Search for the cell housing the specified text and yield its (x, y) center coordinate. 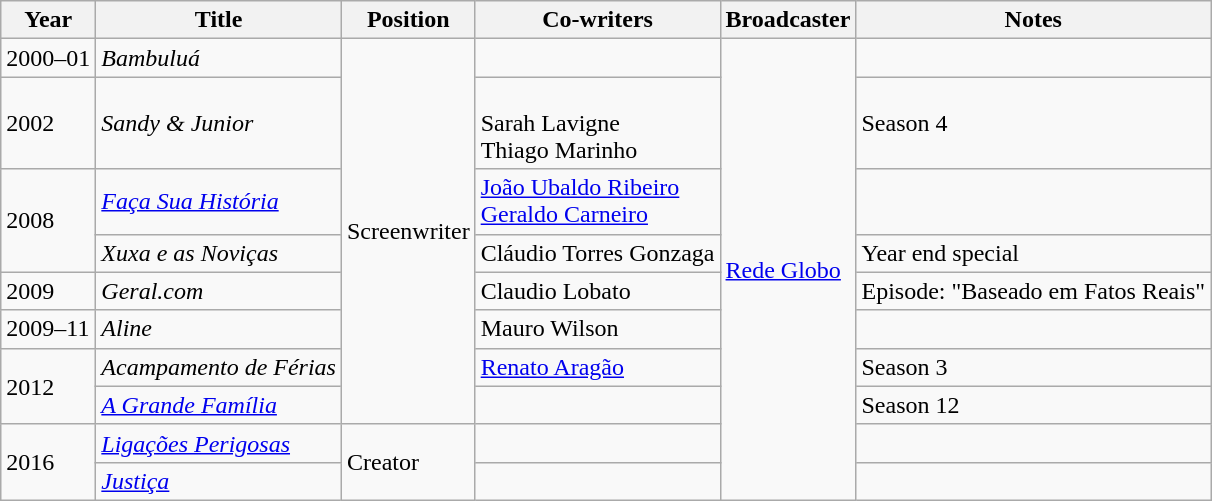
2002 (48, 123)
Justiça (219, 481)
Episode: "Baseado em Fatos Reais" (1034, 291)
Rede Globo (788, 270)
Title (219, 20)
Acampamento de Férias (219, 367)
Aline (219, 329)
Ligações Perigosas (219, 443)
Sarah LavigneThiago Marinho (598, 123)
Cláudio Torres Gonzaga (598, 253)
Season 12 (1034, 405)
A Grande Família (219, 405)
Season 3 (1034, 367)
2016 (48, 462)
Renato Aragão (598, 367)
Geral.com (219, 291)
Xuxa e as Noviças (219, 253)
Faça Sua História (219, 202)
Claudio Lobato (598, 291)
Creator (408, 462)
Mauro Wilson (598, 329)
2009–11 (48, 329)
Notes (1034, 20)
João Ubaldo RibeiroGeraldo Carneiro (598, 202)
2009 (48, 291)
Sandy & Junior (219, 123)
2008 (48, 220)
2012 (48, 386)
Co-writers (598, 20)
Position (408, 20)
Year end special (1034, 253)
Broadcaster (788, 20)
Screenwriter (408, 232)
Season 4 (1034, 123)
Year (48, 20)
2000–01 (48, 58)
Bambuluá (219, 58)
